From the cell containing the given text, extract its center point as (x, y) coordinate. 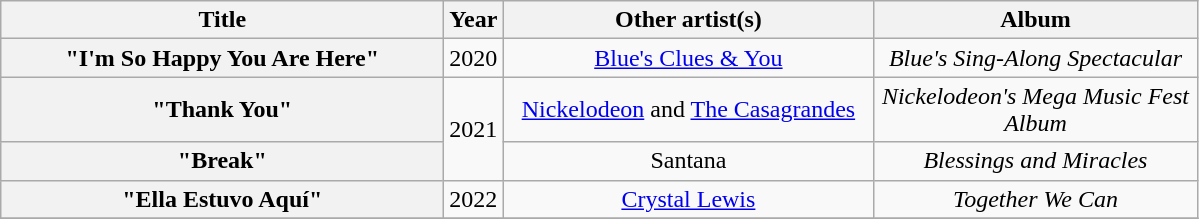
Blue's Sing-Along Spectacular (1036, 58)
Nickelodeon and The Casagrandes (688, 110)
Crystal Lewis (688, 199)
Other artist(s) (688, 20)
Blue's Clues & You (688, 58)
Blessings and Miracles (1036, 161)
Together We Can (1036, 199)
Title (222, 20)
2020 (474, 58)
"Ella Estuvo Aquí" (222, 199)
Album (1036, 20)
Nickelodeon's Mega Music Fest Album (1036, 110)
2022 (474, 199)
"Break" (222, 161)
"Thank You" (222, 110)
Santana (688, 161)
"I'm So Happy You Are Here" (222, 58)
2021 (474, 128)
Year (474, 20)
